Return [x, y] of the center of cell containing provided text 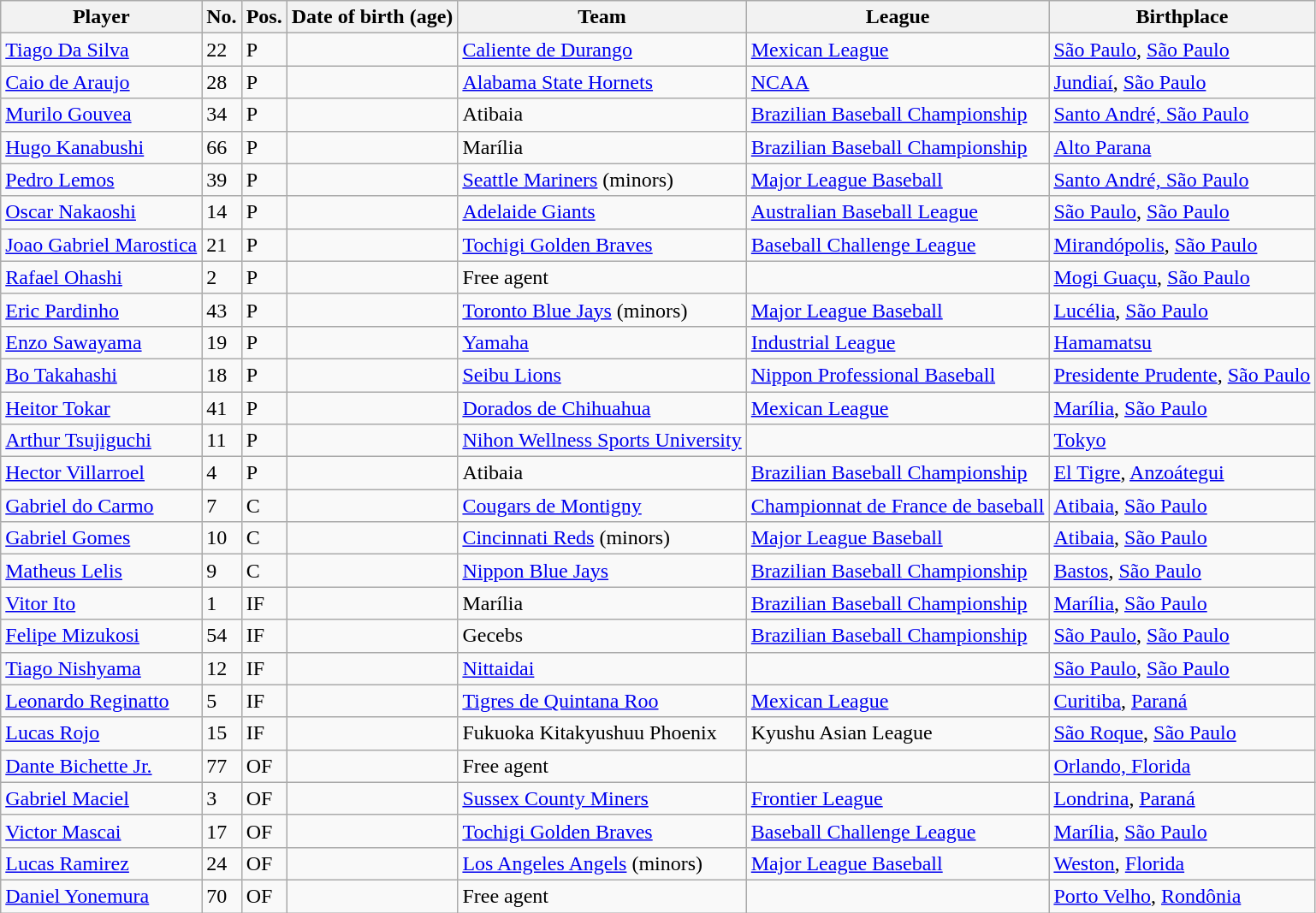
Gabriel do Carmo [101, 506]
43 [222, 310]
Alto Parana [1183, 147]
Sussex County Miners [602, 798]
Australian Baseball League [898, 212]
Oscar Nakaoshi [101, 212]
Hamamatsu [1183, 342]
Team [602, 17]
Player [101, 17]
Adelaide Giants [602, 212]
Bastos, São Paulo [1183, 571]
Jundiaí, São Paulo [1183, 82]
Tokyo [1183, 441]
Curitiba, Paraná [1183, 701]
Victor Mascai [101, 831]
Industrial League [898, 342]
Mogi Guaçu, São Paulo [1183, 277]
Lucas Ramirez [101, 863]
Gabriel Gomes [101, 538]
Kyushu Asian League [898, 733]
Seibu Lions [602, 375]
Gabriel Maciel [101, 798]
Dante Bichette Jr. [101, 766]
Londrina, Paraná [1183, 798]
Lucélia, São Paulo [1183, 310]
4 [222, 473]
League [898, 17]
Nippon Professional Baseball [898, 375]
9 [222, 571]
Vitor Ito [101, 603]
34 [222, 115]
Seattle Mariners (minors) [602, 180]
Leonardo Reginatto [101, 701]
19 [222, 342]
11 [222, 441]
Los Angeles Angels (minors) [602, 863]
Porto Velho, Rondônia [1183, 896]
77 [222, 766]
41 [222, 408]
São Roque, São Paulo [1183, 733]
Pos. [264, 17]
Frontier League [898, 798]
15 [222, 733]
Gecebs [602, 636]
Hector Villarroel [101, 473]
Nittaidai [602, 668]
El Tigre, Anzoátegui [1183, 473]
Cougars de Montigny [602, 506]
7 [222, 506]
Mirandópolis, São Paulo [1183, 245]
Fukuoka Kitakyushuu Phoenix [602, 733]
22 [222, 50]
Dorados de Chihuahua [602, 408]
3 [222, 798]
Weston, Florida [1183, 863]
Tiago Nishyama [101, 668]
Presidente Prudente, São Paulo [1183, 375]
Hugo Kanabushi [101, 147]
12 [222, 668]
Toronto Blue Jays (minors) [602, 310]
Eric Pardinho [101, 310]
17 [222, 831]
Tigres de Quintana Roo [602, 701]
Yamaha [602, 342]
Joao Gabriel Marostica [101, 245]
66 [222, 147]
10 [222, 538]
Matheus Lelis [101, 571]
1 [222, 603]
24 [222, 863]
NCAA [898, 82]
Daniel Yonemura [101, 896]
5 [222, 701]
Rafael Ohashi [101, 277]
Lucas Rojo [101, 733]
Nippon Blue Jays [602, 571]
Caio de Araujo [101, 82]
Championnat de France de baseball [898, 506]
14 [222, 212]
18 [222, 375]
Birthplace [1183, 17]
Date of birth (age) [372, 17]
2 [222, 277]
Nihon Wellness Sports University [602, 441]
21 [222, 245]
Heitor Tokar [101, 408]
Cincinnati Reds (minors) [602, 538]
54 [222, 636]
Murilo Gouvea [101, 115]
Tiago Da Silva [101, 50]
Pedro Lemos [101, 180]
28 [222, 82]
Orlando, Florida [1183, 766]
Alabama State Hornets [602, 82]
70 [222, 896]
Caliente de Durango [602, 50]
Enzo Sawayama [101, 342]
Bo Takahashi [101, 375]
No. [222, 17]
Arthur Tsujiguchi [101, 441]
39 [222, 180]
Felipe Mizukosi [101, 636]
